Extract the [x, y] coordinate from the center of the cell holding the provided text.  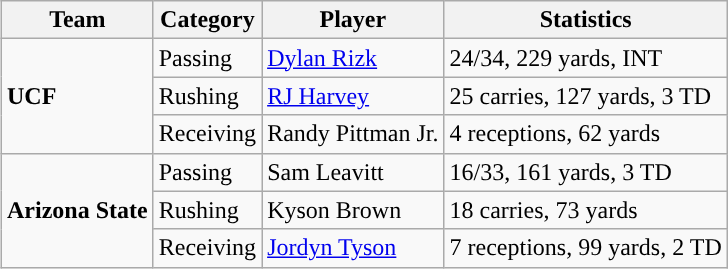
16/33, 161 yards, 3 TD [586, 172]
24/34, 229 yards, INT [586, 58]
18 carries, 73 yards [586, 210]
25 carries, 127 yards, 3 TD [586, 96]
UCF [78, 96]
Sam Leavitt [353, 172]
RJ Harvey [353, 96]
Category [207, 20]
4 receptions, 62 yards [586, 134]
Statistics [586, 20]
Dylan Rizk [353, 58]
7 receptions, 99 yards, 2 TD [586, 248]
Kyson Brown [353, 210]
Arizona State [78, 210]
Team [78, 20]
Player [353, 20]
Jordyn Tyson [353, 248]
Randy Pittman Jr. [353, 134]
